Output the [X, Y] coordinate of the center of the cell containing the given text.  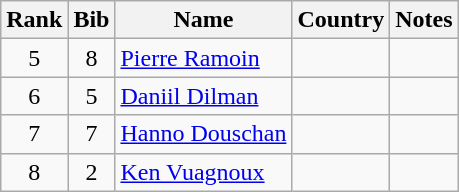
Bib [92, 20]
Notes [424, 20]
Country [341, 20]
Pierre Ramoin [204, 58]
Ken Vuagnoux [204, 172]
6 [34, 96]
Daniil Dilman [204, 96]
Name [204, 20]
Hanno Douschan [204, 134]
2 [92, 172]
Rank [34, 20]
